From the cell containing the given text, extract its center point as [x, y] coordinate. 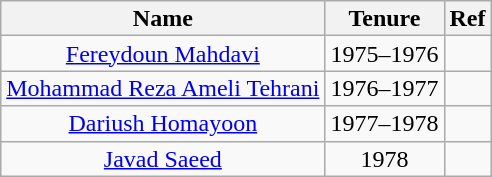
Mohammad Reza Ameli Tehrani [163, 88]
1976–1977 [384, 88]
Name [163, 18]
1978 [384, 158]
1975–1976 [384, 54]
Fereydoun Mahdavi [163, 54]
Ref [468, 18]
1977–1978 [384, 124]
Javad Saeed [163, 158]
Tenure [384, 18]
Dariush Homayoon [163, 124]
